Determine the [x, y] coordinate at the center of the cell enclosing the given text.  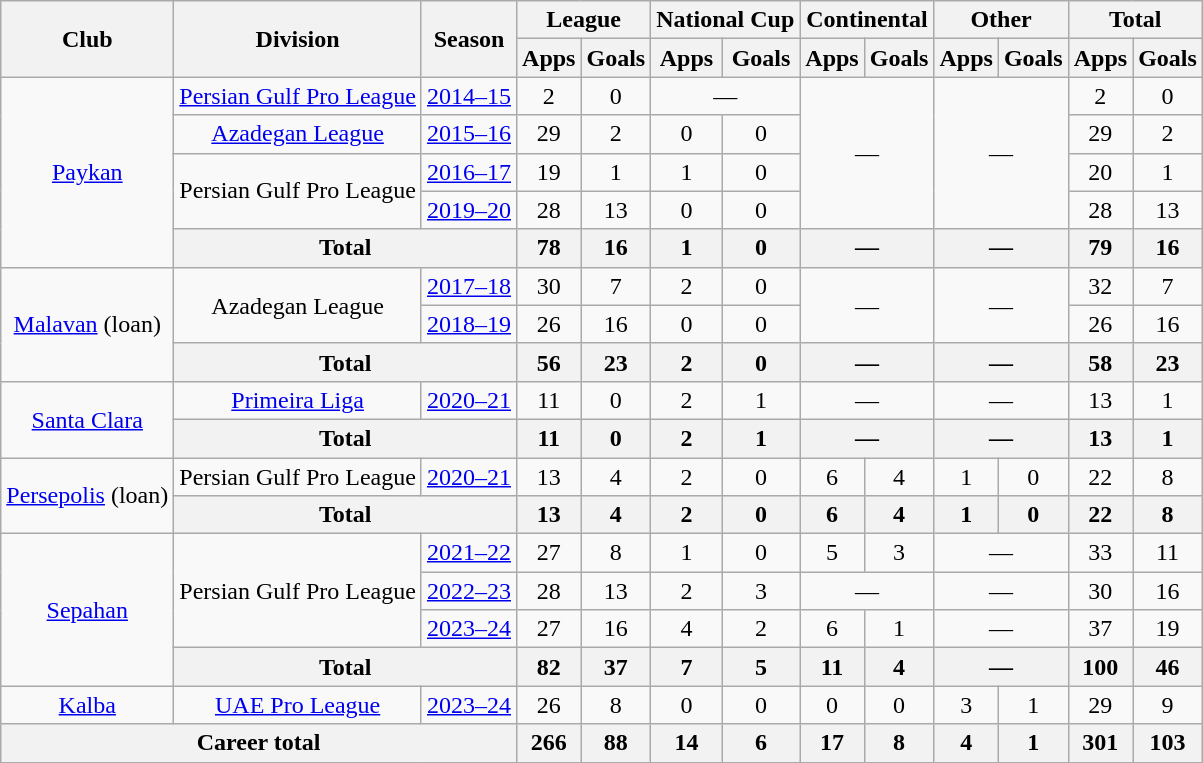
58 [1100, 362]
2014–15 [468, 96]
2021–22 [468, 553]
78 [549, 248]
Career total [259, 743]
56 [549, 362]
33 [1100, 553]
Sepahan [88, 610]
Paykan [88, 172]
Malavan (loan) [88, 324]
Other [1001, 20]
2015–16 [468, 134]
2017–18 [468, 286]
Club [88, 39]
2019–20 [468, 210]
46 [1168, 667]
Persepolis (loan) [88, 496]
Season [468, 39]
82 [549, 667]
266 [549, 743]
17 [832, 743]
Primeira Liga [298, 400]
32 [1100, 286]
103 [1168, 743]
2018–19 [468, 324]
79 [1100, 248]
Kalba [88, 705]
14 [687, 743]
Continental [867, 20]
2022–23 [468, 591]
88 [616, 743]
UAE Pro League [298, 705]
9 [1168, 705]
League [584, 20]
Santa Clara [88, 419]
National Cup [726, 20]
301 [1100, 743]
100 [1100, 667]
Division [298, 39]
2016–17 [468, 172]
20 [1100, 172]
